From the cell containing the given text, extract its center point as [X, Y] coordinate. 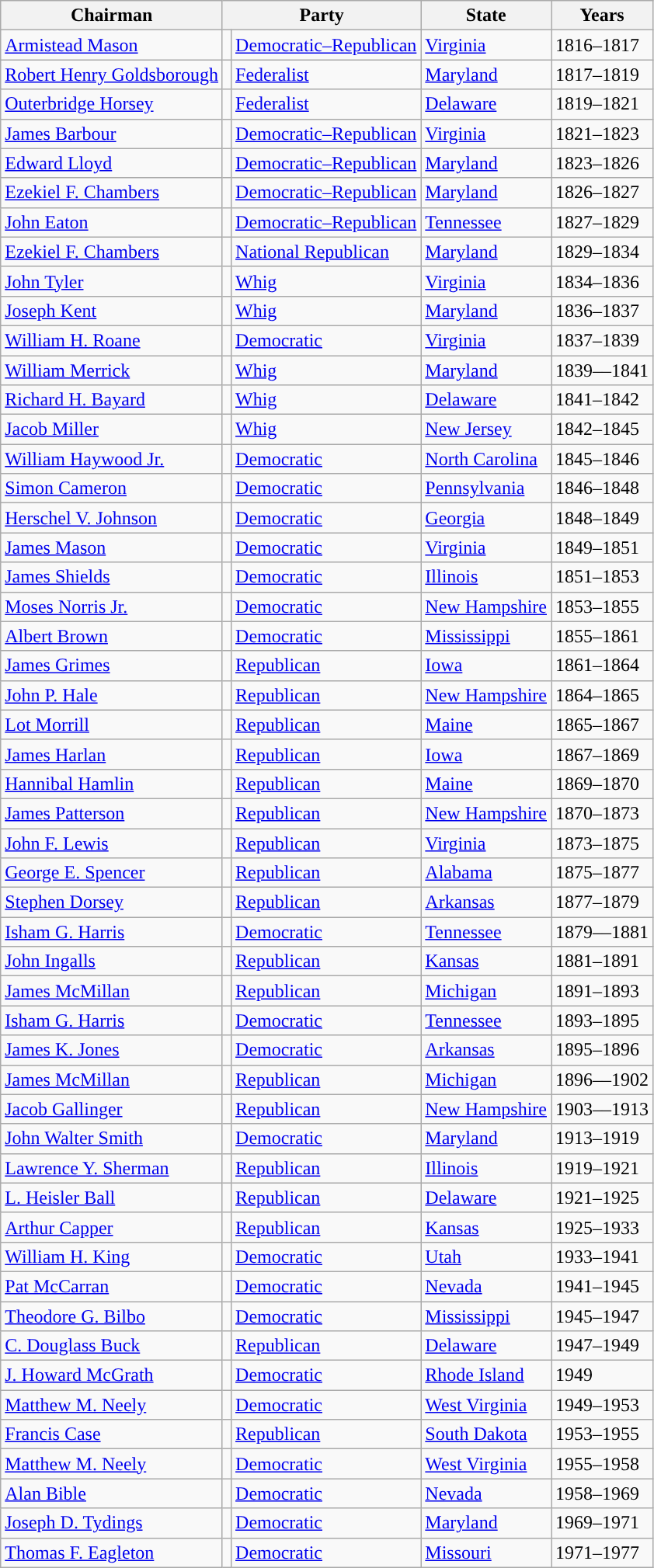
John P. Hale [112, 695]
Richard H. Bayard [112, 400]
C. Douglass Buck [112, 1346]
Simon Cameron [112, 488]
1879––1881 [603, 932]
1819–1821 [603, 104]
1869–1870 [603, 784]
Stephen Dorsey [112, 902]
1851–1853 [603, 577]
1891–1893 [603, 991]
1867–1869 [603, 754]
1821–1823 [603, 134]
Edward Lloyd [112, 163]
William Haywood Jr. [112, 459]
William H. King [112, 1257]
1958–1969 [603, 1493]
Chairman [112, 16]
1893–1895 [603, 1020]
1870–1873 [603, 813]
Francis Case [112, 1434]
Rhode Island [486, 1375]
William H. Roane [112, 340]
John Walter Smith [112, 1139]
Joseph Kent [112, 311]
State [486, 16]
Theodore G. Bilbo [112, 1316]
1919–1921 [603, 1168]
1947–1949 [603, 1346]
Armistead Mason [112, 45]
1861–1864 [603, 666]
William Merrick [112, 370]
Outerbridge Horsey [112, 104]
James K. Jones [112, 1050]
1817–1819 [603, 75]
1877–1879 [603, 902]
1837–1839 [603, 340]
Alan Bible [112, 1493]
Pennsylvania [486, 488]
Hannibal Hamlin [112, 784]
Party [322, 16]
1949–1953 [603, 1405]
Lot Morrill [112, 725]
Arthur Capper [112, 1227]
1827–1829 [603, 222]
Missouri [486, 1552]
Joseph D. Tydings [112, 1523]
New Jersey [486, 429]
North Carolina [486, 459]
1826–1827 [603, 193]
Georgia [486, 518]
1829–1834 [603, 252]
1949 [603, 1375]
Utah [486, 1257]
1823–1826 [603, 163]
1864–1865 [603, 695]
Moses Norris Jr. [112, 607]
James Shields [112, 577]
John Eaton [112, 222]
Alabama [486, 873]
1941–1945 [603, 1286]
1834–1836 [603, 281]
J. Howard McGrath [112, 1375]
James Patterson [112, 813]
1881–1891 [603, 961]
1839––1841 [603, 370]
1865–1867 [603, 725]
South Dakota [486, 1434]
1816–1817 [603, 45]
1853–1855 [603, 607]
1846–1848 [603, 488]
Albert Brown [112, 636]
L. Heisler Ball [112, 1198]
George E. Spencer [112, 873]
1953–1955 [603, 1434]
1969–1971 [603, 1523]
1875–1877 [603, 873]
Years [603, 16]
1895–1896 [603, 1050]
Pat McCarran [112, 1286]
Robert Henry Goldsborough [112, 75]
1845–1846 [603, 459]
1855–1861 [603, 636]
John F. Lewis [112, 843]
1842–1845 [603, 429]
1921–1925 [603, 1198]
John Tyler [112, 281]
James Grimes [112, 666]
1841–1842 [603, 400]
1955–1958 [603, 1464]
1945–1947 [603, 1316]
1925–1933 [603, 1227]
1933–1941 [603, 1257]
James Harlan [112, 754]
Jacob Miller [112, 429]
Herschel V. Johnson [112, 518]
1971–1977 [603, 1552]
John Ingalls [112, 961]
James Barbour [112, 134]
1836–1837 [603, 311]
National Republican [326, 252]
Thomas F. Eagleton [112, 1552]
1873–1875 [603, 843]
1913–1919 [603, 1139]
1896––1902 [603, 1080]
James Mason [112, 548]
1848–1849 [603, 518]
1903––1913 [603, 1109]
Jacob Gallinger [112, 1109]
1849–1851 [603, 548]
Lawrence Y. Sherman [112, 1168]
